Capture the cell that displays the provided text and extract its [x, y] central coordinate. 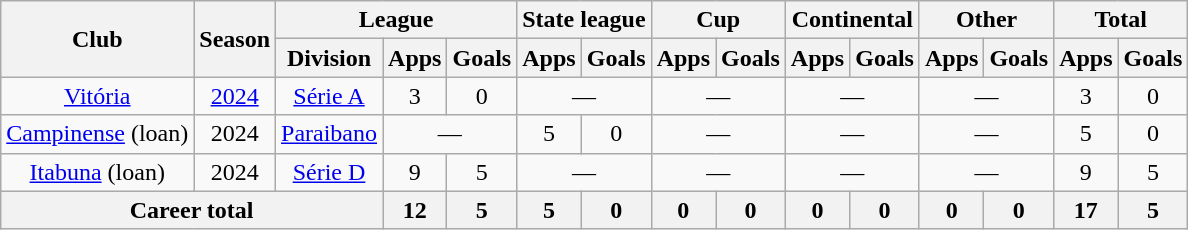
State league [584, 20]
Vitória [98, 96]
Continental [852, 20]
Career total [192, 210]
Division [330, 58]
Total [1121, 20]
Cup [718, 20]
Série A [330, 96]
Campinense (loan) [98, 134]
17 [1086, 210]
Paraibano [330, 134]
Itabuna (loan) [98, 172]
Other [986, 20]
12 [415, 210]
League [396, 20]
Club [98, 39]
Season [235, 39]
Série D [330, 172]
